Detect which cell encompasses the target text, then output its [x, y] center coordinate. 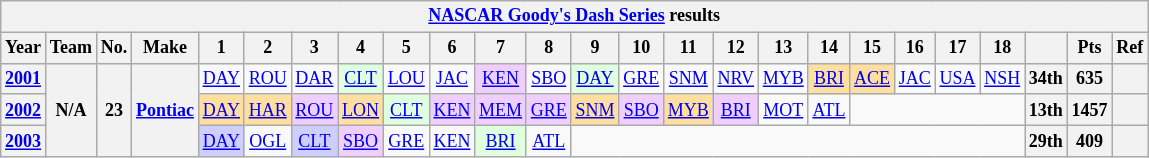
N/A [70, 110]
34th [1046, 78]
9 [595, 48]
NRV [736, 78]
8 [548, 48]
23 [114, 110]
HAR [268, 110]
6 [452, 48]
13 [783, 48]
2003 [24, 140]
USA [958, 78]
10 [642, 48]
7 [501, 48]
MOT [783, 110]
DAR [314, 78]
18 [1002, 48]
NSH [1002, 78]
ACE [872, 78]
4 [361, 48]
MEM [501, 110]
LOU [406, 78]
Pts [1090, 48]
29th [1046, 140]
OGL [268, 140]
13th [1046, 110]
Make [166, 48]
14 [829, 48]
1457 [1090, 110]
16 [914, 48]
Ref [1130, 48]
Pontiac [166, 110]
15 [872, 48]
17 [958, 48]
2001 [24, 78]
No. [114, 48]
NASCAR Goody's Dash Series results [574, 16]
2 [268, 48]
11 [688, 48]
1 [221, 48]
LON [361, 110]
Year [24, 48]
3 [314, 48]
5 [406, 48]
12 [736, 48]
Team [70, 48]
2002 [24, 110]
409 [1090, 140]
635 [1090, 78]
